Provide the (X, Y) coordinate of the cell's center where the given text is located.  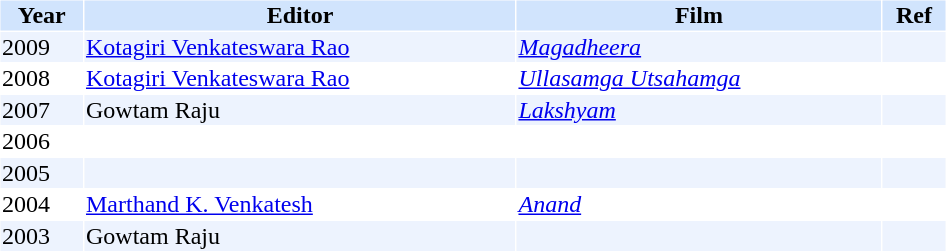
Ullasamga Utsahamga (699, 79)
2007 (41, 110)
2005 (41, 173)
Anand (699, 205)
Lakshyam (699, 110)
Film (699, 15)
Magadheera (699, 47)
Editor (300, 15)
Ref (914, 15)
2006 (41, 141)
Year (41, 15)
2009 (41, 47)
Marthand K. Venkatesh (300, 205)
2004 (41, 205)
2003 (41, 236)
2008 (41, 79)
